Detect which cell encompasses the target text, then output its [x, y] center coordinate. 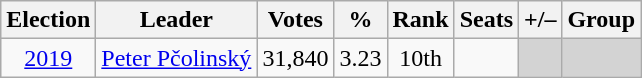
31,840 [296, 58]
% [360, 20]
Group [602, 20]
Leader [176, 20]
Votes [296, 20]
Peter Pčolinský [176, 58]
Rank [420, 20]
Election [48, 20]
2019 [48, 58]
10th [420, 58]
3.23 [360, 58]
+/– [540, 20]
Seats [486, 20]
